For the text-containing cell, return its midpoint in (X, Y) coordinate format. 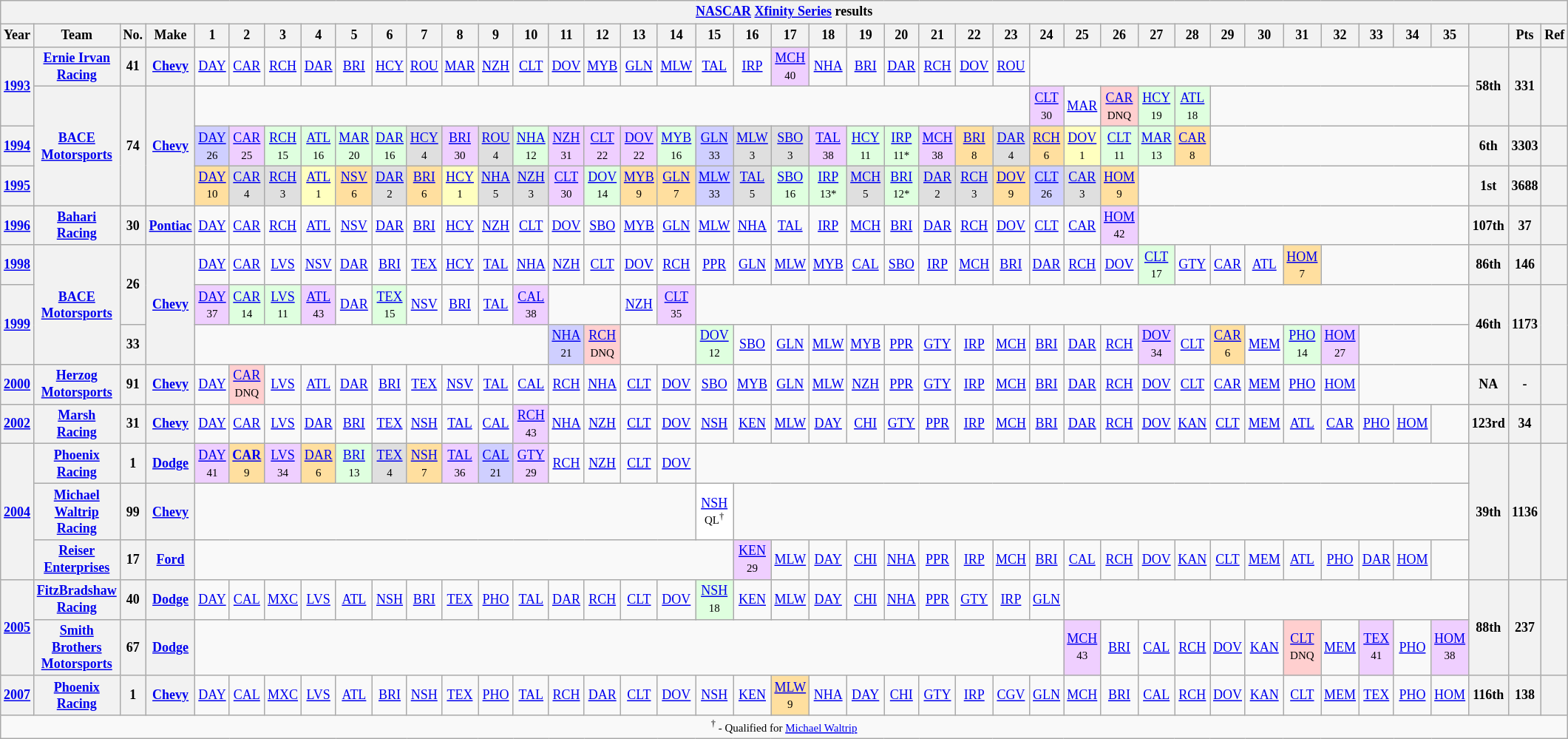
NHA12 (531, 146)
TAL5 (753, 186)
18 (828, 36)
MLW3 (753, 146)
SBO16 (790, 186)
Team (77, 36)
NHA21 (566, 345)
58th (1488, 86)
HOM9 (1119, 186)
CLT11 (1119, 146)
HCY11 (866, 146)
Herzog Motorsports (77, 384)
DAR16 (390, 146)
CGV (1011, 695)
2004 (18, 512)
32 (1340, 36)
Make (170, 36)
NSH18 (714, 599)
HOM38 (1450, 647)
DOV12 (714, 345)
2000 (18, 384)
2007 (18, 695)
28 (1192, 36)
CAR3 (1082, 186)
RCH43 (531, 424)
1996 (18, 226)
MYB16 (676, 146)
146 (1524, 265)
6th (1488, 146)
3688 (1524, 186)
BRI6 (424, 186)
BRI30 (460, 146)
2005 (18, 627)
CLT35 (676, 305)
NSV6 (354, 186)
1993 (18, 86)
PHO14 (1303, 345)
13 (639, 36)
19 (866, 36)
Year (18, 36)
No. (133, 36)
HCY19 (1156, 107)
2002 (18, 424)
IRP13* (828, 186)
NZH3 (531, 186)
1999 (18, 324)
Marsh Racing (77, 424)
CAR14 (247, 305)
7 (424, 36)
NSHQL† (714, 511)
Ref (1555, 36)
MAR20 (354, 146)
ATL1 (318, 186)
Ford (170, 560)
NA (1488, 384)
1998 (18, 265)
4 (318, 36)
91 (133, 384)
CAR9 (247, 464)
† - Qualified for Michael Waltrip (784, 727)
74 (133, 146)
8 (460, 36)
Michael Waltrip Racing (77, 511)
21 (937, 36)
TAL38 (828, 146)
GLN33 (714, 146)
1994 (18, 146)
88th (1488, 627)
DOV22 (639, 146)
Reiser Enterprises (77, 560)
TEX41 (1377, 647)
DAY41 (212, 464)
67 (133, 647)
24 (1047, 36)
12 (603, 36)
GTY29 (531, 464)
LVS34 (283, 464)
9 (496, 36)
CAL38 (531, 305)
MLW33 (714, 186)
DAR4 (1011, 146)
HOM42 (1119, 226)
27 (1156, 36)
41 (133, 67)
TEX15 (390, 305)
SBO3 (790, 146)
NASCAR Xfinity Series results (784, 12)
MCH43 (1082, 647)
DAR6 (318, 464)
331 (1524, 86)
CAR8 (1192, 146)
Pontiac (170, 226)
23 (1011, 36)
TEX4 (390, 464)
116th (1488, 695)
46th (1488, 324)
3 (283, 36)
2 (247, 36)
CAR4 (247, 186)
123rd (1488, 424)
ATL43 (318, 305)
5 (354, 36)
HCY1 (460, 186)
10 (531, 36)
CLT22 (603, 146)
11 (566, 36)
29 (1228, 36)
15 (714, 36)
6 (390, 36)
237 (1524, 627)
CAR6 (1228, 345)
20 (902, 36)
138 (1524, 695)
ATL18 (1192, 107)
TAL36 (460, 464)
RCHDNQ (603, 345)
GLN7 (676, 186)
ROU4 (496, 146)
Bahari Racing (77, 226)
25 (1082, 36)
Smith Brothers Motorsports (77, 647)
Ernie Irvan Racing (77, 67)
BRI12* (902, 186)
DAY37 (212, 305)
39th (1488, 512)
DOV1 (1082, 146)
1995 (18, 186)
16 (753, 36)
BRI13 (354, 464)
1st (1488, 186)
107th (1488, 226)
FitzBradshaw Racing (77, 599)
MCH40 (790, 67)
HOM7 (1303, 265)
DOV9 (1011, 186)
NZH31 (566, 146)
3303 (1524, 146)
CLT26 (1047, 186)
ATL16 (318, 146)
99 (133, 511)
CLTDNQ (1303, 647)
CAR25 (247, 146)
DOV34 (1156, 345)
37 (1524, 226)
IRP11* (902, 146)
MYB9 (639, 186)
1173 (1524, 324)
MCH5 (866, 186)
22 (974, 36)
- (1524, 384)
CAL21 (496, 464)
RCH6 (1047, 146)
NSH7 (424, 464)
86th (1488, 265)
RCH15 (283, 146)
NHA5 (496, 186)
14 (676, 36)
DOV14 (603, 186)
40 (133, 599)
DAY10 (212, 186)
CLT17 (1156, 265)
HOM27 (1340, 345)
HCY4 (424, 146)
Pts (1524, 36)
BRI8 (974, 146)
LVS11 (283, 305)
MAR13 (1156, 146)
DAY26 (212, 146)
MCH38 (937, 146)
KEN29 (753, 560)
1136 (1524, 512)
35 (1450, 36)
MLW9 (790, 695)
